Find where the given text appears and provide that cell's center as (x, y) coordinate. 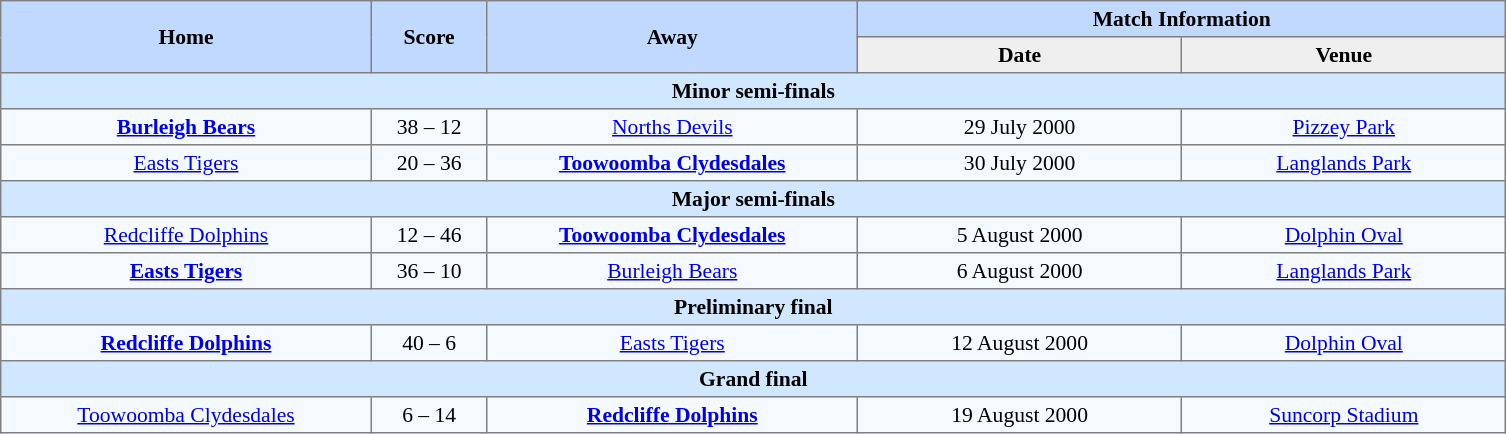
6 August 2000 (1020, 271)
Preliminary final (754, 307)
Grand final (754, 379)
5 August 2000 (1020, 235)
Major semi-finals (754, 199)
12 August 2000 (1020, 343)
Pizzey Park (1344, 127)
6 – 14 (429, 415)
29 July 2000 (1020, 127)
36 – 10 (429, 271)
19 August 2000 (1020, 415)
Away (672, 37)
12 – 46 (429, 235)
30 July 2000 (1020, 163)
Venue (1344, 55)
40 – 6 (429, 343)
20 – 36 (429, 163)
Suncorp Stadium (1344, 415)
Date (1020, 55)
38 – 12 (429, 127)
Norths Devils (672, 127)
Score (429, 37)
Match Information (1182, 19)
Home (186, 37)
Minor semi-finals (754, 91)
